Locate the cell with the specified text and output its [X, Y] center coordinate. 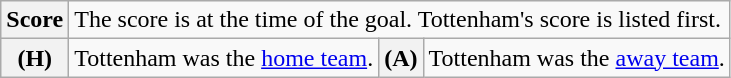
Tottenham was the away team. [576, 58]
(A) [401, 58]
(H) [35, 58]
The score is at the time of the goal. Tottenham's score is listed first. [400, 20]
Score [35, 20]
Tottenham was the home team. [224, 58]
